Extract the (X, Y) coordinate from the center of the cell holding the provided text.  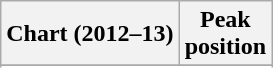
Peakposition (225, 34)
Chart (2012–13) (90, 34)
